Determine the [X, Y] coordinate at the center of the cell enclosing the given text.  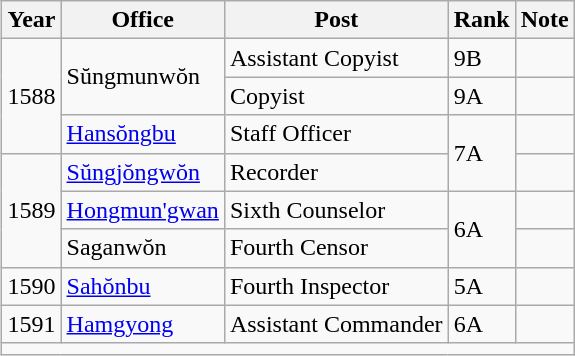
1588 [32, 96]
Year [32, 20]
Sŭngmunwŏn [142, 77]
7A [482, 153]
9B [482, 58]
1591 [32, 324]
1590 [32, 286]
Recorder [336, 172]
Note [544, 20]
Assistant Commander [336, 324]
Sixth Counselor [336, 210]
9A [482, 96]
Fourth Censor [336, 248]
Hansŏngbu [142, 134]
Staff Officer [336, 134]
1589 [32, 210]
Sahŏnbu [142, 286]
Assistant Copyist [336, 58]
Saganwŏn [142, 248]
Rank [482, 20]
5A [482, 286]
Copyist [336, 96]
Hamgyong [142, 324]
Sŭngjŏngwŏn [142, 172]
Office [142, 20]
Hongmun'gwan [142, 210]
Fourth Inspector [336, 286]
Post [336, 20]
